Search for the cell housing the specified text and yield its (x, y) center coordinate. 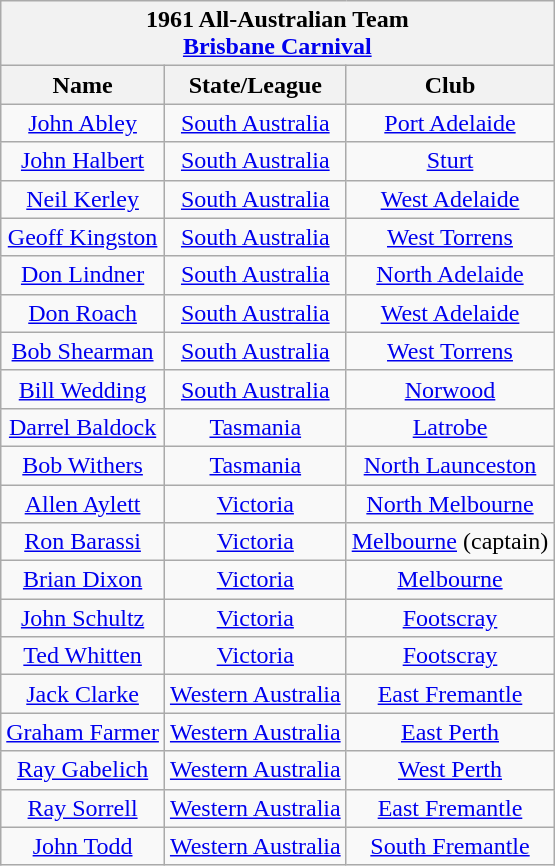
John Halbert (83, 161)
Melbourne (captain) (450, 542)
South Fremantle (450, 846)
North Launceston (450, 465)
Latrobe (450, 427)
Bill Wedding (83, 389)
Jack Clarke (83, 694)
Ron Barassi (83, 542)
John Todd (83, 846)
Geoff Kingston (83, 237)
Bob Withers (83, 465)
1961 All-Australian TeamBrisbane Carnival (278, 34)
Don Lindner (83, 275)
Ray Sorrell (83, 808)
Port Adelaide (450, 123)
Club (450, 85)
Norwood (450, 389)
North Adelaide (450, 275)
Allen Aylett (83, 503)
Bob Shearman (83, 351)
Ray Gabelich (83, 770)
North Melbourne (450, 503)
Graham Farmer (83, 732)
Name (83, 85)
East Perth (450, 732)
John Schultz (83, 618)
Sturt (450, 161)
State/League (255, 85)
Ted Whitten (83, 656)
West Perth (450, 770)
Neil Kerley (83, 199)
Darrel Baldock (83, 427)
Brian Dixon (83, 580)
Don Roach (83, 313)
Melbourne (450, 580)
John Abley (83, 123)
